Scan for the cell matching the given text and deliver its (x, y) coordinate at center. 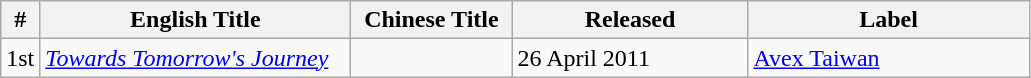
Chinese Title (432, 20)
1st (20, 58)
Avex Taiwan (888, 58)
Towards Tomorrow's Journey (196, 58)
English Title (196, 20)
# (20, 20)
26 April 2011 (630, 58)
Label (888, 20)
Released (630, 20)
